Output the [X, Y] coordinate of the center of the cell containing the given text.  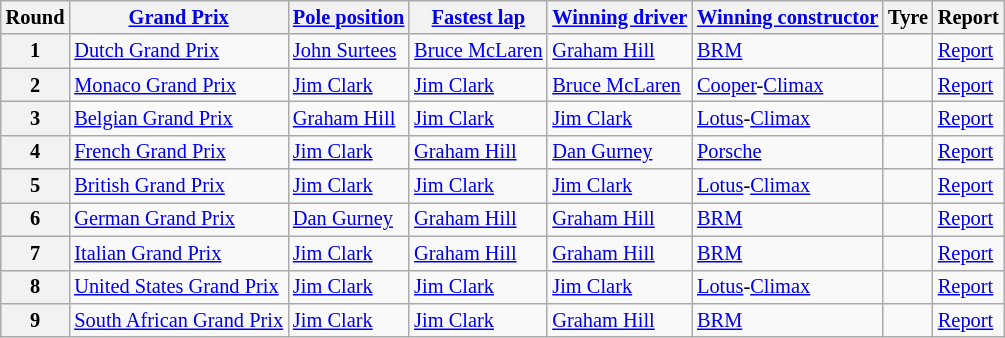
9 [36, 320]
Italian Grand Prix [178, 253]
British Grand Prix [178, 186]
Winning driver [620, 17]
Cooper-Climax [788, 85]
3 [36, 118]
Fastest lap [478, 17]
Winning constructor [788, 17]
1 [36, 51]
7 [36, 253]
Monaco Grand Prix [178, 85]
Grand Prix [178, 17]
United States Grand Prix [178, 287]
French Grand Prix [178, 152]
4 [36, 152]
2 [36, 85]
German Grand Prix [178, 219]
5 [36, 186]
Porsche [788, 152]
8 [36, 287]
Tyre [908, 17]
John Surtees [348, 51]
South African Grand Prix [178, 320]
Pole position [348, 17]
6 [36, 219]
Belgian Grand Prix [178, 118]
Dutch Grand Prix [178, 51]
Round [36, 17]
